Capture the cell that displays the provided text and extract its (X, Y) central coordinate. 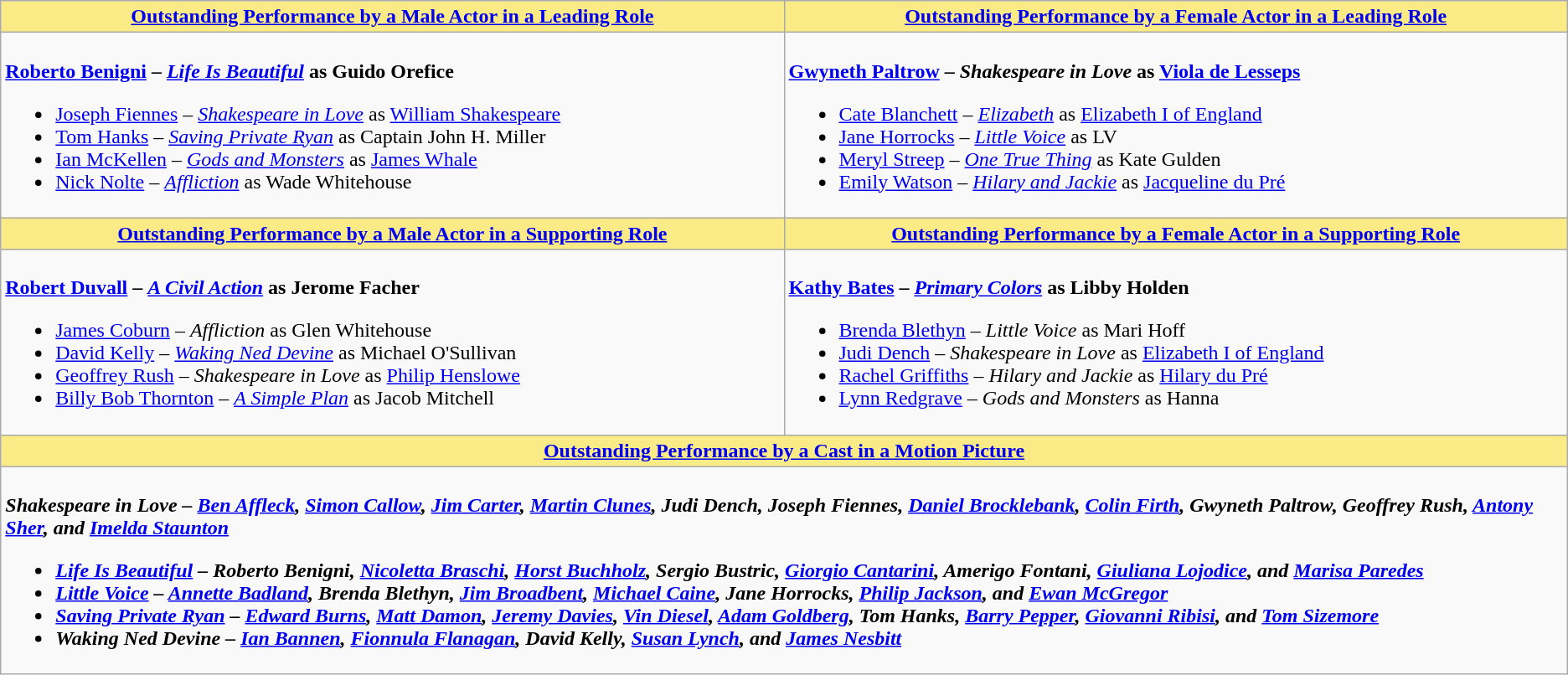
Outstanding Performance by a Female Actor in a Leading Role (1176, 17)
Outstanding Performance by a Male Actor in a Supporting Role (392, 234)
Outstanding Performance by a Female Actor in a Supporting Role (1176, 234)
Outstanding Performance by a Male Actor in a Leading Role (392, 17)
Outstanding Performance by a Cast in a Motion Picture (784, 451)
